Provide the [X, Y] coordinate of the cell's center where the given text is located.  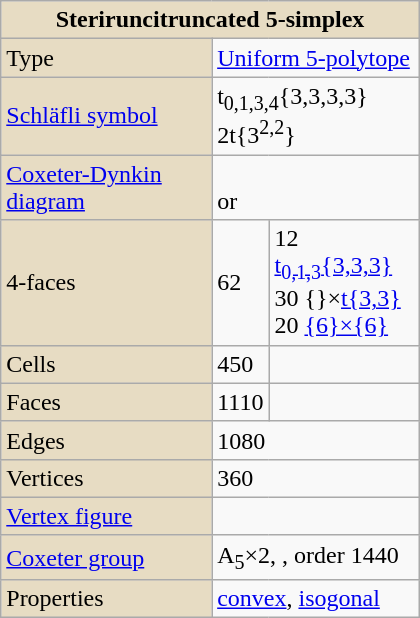
or [316, 188]
convex, isogonal [316, 599]
Faces [106, 402]
450 [240, 364]
Uniform 5-polytope [316, 58]
Cells [106, 364]
360 [316, 478]
Schläfli symbol [106, 116]
62 [240, 282]
Edges [106, 440]
Properties [106, 599]
Type [106, 58]
Steriruncitruncated 5-simplex [210, 20]
t0,1,3,4{3,3,3,3}2t{32,2} [316, 116]
Coxeter group [106, 557]
1110 [240, 402]
12 t0,1,3{3,3,3}30 {}×t{3,3}20 {6}×{6} [344, 282]
Vertices [106, 478]
1080 [316, 440]
Coxeter-Dynkin diagram [106, 188]
Vertex figure [106, 516]
A5×2, , order 1440 [316, 557]
4-faces [106, 282]
